Determine the (X, Y) coordinate at the center of the cell enclosing the given text.  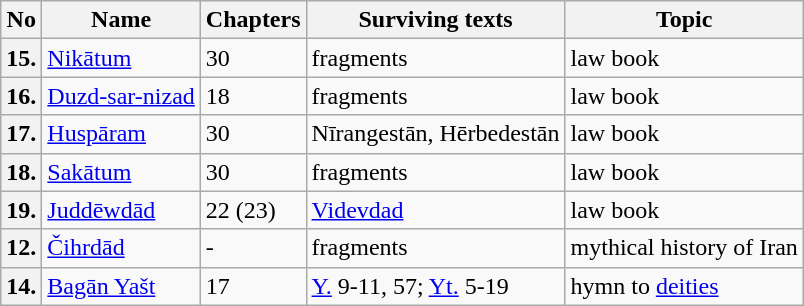
Sakātum (122, 172)
16. (22, 96)
No (22, 20)
Duzd-sar-nizad (122, 96)
19. (22, 210)
17 (253, 286)
Videvdad (436, 210)
Bagān Yašt (122, 286)
14. (22, 286)
Nīrangestān, Hērbedestān (436, 134)
hymn to deities (684, 286)
Chapters (253, 20)
mythical history of Iran (684, 248)
Topic (684, 20)
18. (22, 172)
Name (122, 20)
18 (253, 96)
- (253, 248)
17. (22, 134)
Huspāram (122, 134)
15. (22, 58)
Surviving texts (436, 20)
Nikātum (122, 58)
Y. 9-11, 57; Yt. 5-19 (436, 286)
12. (22, 248)
Čihrdād (122, 248)
Juddēwdād (122, 210)
22 (23) (253, 210)
